Search for the cell housing the specified text and yield its (X, Y) center coordinate. 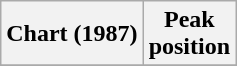
Chart (1987) (72, 34)
Peakposition (189, 34)
